Extract the (X, Y) coordinate from the center of the cell holding the provided text.  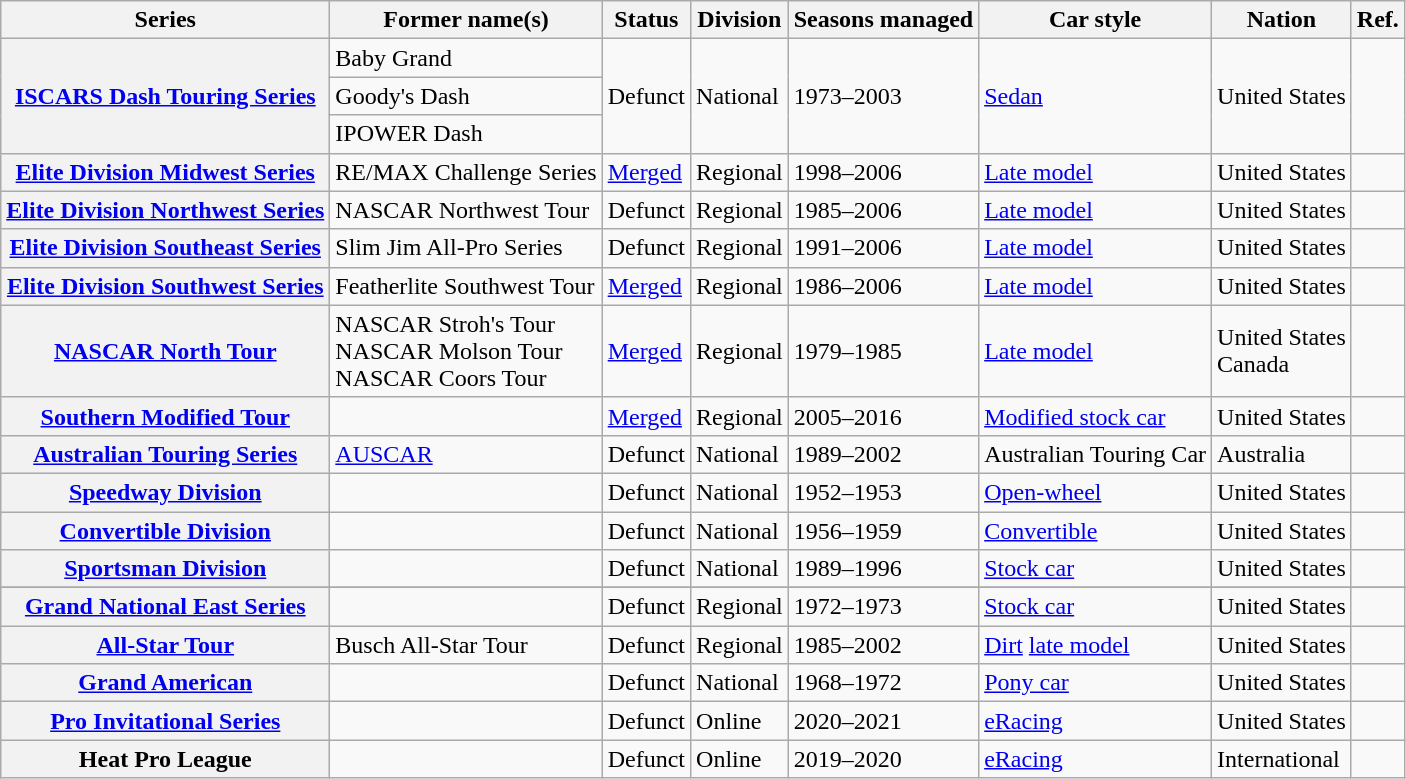
Busch All-Star Tour (466, 645)
1991–2006 (883, 248)
Australian Touring Car (1096, 454)
1968–1972 (883, 683)
ISCARS Dash Touring Series (166, 96)
Featherlite Southwest Tour (466, 286)
Elite Division Southeast Series (166, 248)
1985–2002 (883, 645)
United States Canada (1282, 351)
Former name(s) (466, 20)
Elite Division Midwest Series (166, 172)
Convertible Division (166, 531)
Goody's Dash (466, 96)
1989–2002 (883, 454)
1989–1996 (883, 569)
2005–2016 (883, 416)
2019–2020 (883, 759)
Australia (1282, 454)
Series (166, 20)
Grand National East Series (166, 607)
1998–2006 (883, 172)
Pony car (1096, 683)
Sportsman Division (166, 569)
Slim Jim All-Pro Series (466, 248)
Seasons managed (883, 20)
Nation (1282, 20)
Dirt late model (1096, 645)
Elite Division Northwest Series (166, 210)
AUSCAR (466, 454)
Elite Division Southwest Series (166, 286)
Car style (1096, 20)
NASCAR Northwest Tour (466, 210)
Speedway Division (166, 492)
Grand American (166, 683)
Status (646, 20)
Sedan (1096, 96)
Southern Modified Tour (166, 416)
2020–2021 (883, 721)
Convertible (1096, 531)
1956–1959 (883, 531)
Heat Pro League (166, 759)
1986–2006 (883, 286)
International (1282, 759)
1973–2003 (883, 96)
1985–2006 (883, 210)
All-Star Tour (166, 645)
IPOWER Dash (466, 134)
Modified stock car (1096, 416)
NASCAR North Tour (166, 351)
Division (740, 20)
RE/MAX Challenge Series (466, 172)
Ref. (1378, 20)
Australian Touring Series (166, 454)
1972–1973 (883, 607)
1952–1953 (883, 492)
NASCAR Stroh's TourNASCAR Molson TourNASCAR Coors Tour (466, 351)
Open-wheel (1096, 492)
Pro Invitational Series (166, 721)
1979–1985 (883, 351)
Baby Grand (466, 58)
